Capture the cell that displays the provided text and extract its [X, Y] central coordinate. 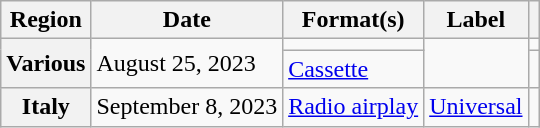
Date [187, 20]
Various [46, 64]
Radio airplay [354, 107]
Cassette [354, 69]
Region [46, 20]
August 25, 2023 [187, 64]
September 8, 2023 [187, 107]
Italy [46, 107]
Format(s) [354, 20]
Universal [476, 107]
Label [476, 20]
